Return [x, y] of the center of cell containing provided text 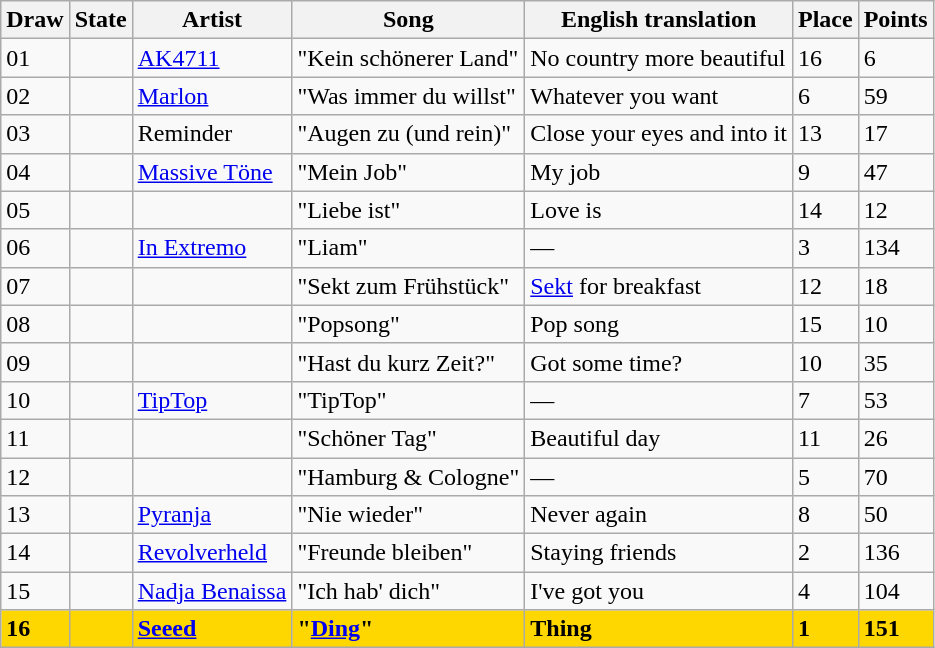
I've got you [659, 591]
Song [408, 20]
Reminder [212, 134]
Artist [212, 20]
Staying friends [659, 553]
8 [825, 515]
"Nie wieder" [408, 515]
State [100, 20]
Draw [35, 20]
01 [35, 58]
"Ich hab' dich" [408, 591]
17 [896, 134]
Sekt for breakfast [659, 286]
"Sekt zum Frühstück" [408, 286]
06 [35, 248]
Thing [659, 629]
"Ding" [408, 629]
TipTop [212, 400]
4 [825, 591]
Never again [659, 515]
"Liam" [408, 248]
2 [825, 553]
"Augen zu (und rein)" [408, 134]
9 [825, 172]
7 [825, 400]
Beautiful day [659, 438]
09 [35, 362]
47 [896, 172]
08 [35, 324]
04 [35, 172]
Pyranja [212, 515]
104 [896, 591]
Nadja Benaissa [212, 591]
Got some time? [659, 362]
My job [659, 172]
Points [896, 20]
35 [896, 362]
"Popsong" [408, 324]
Whatever you want [659, 96]
02 [35, 96]
"Kein schönerer Land" [408, 58]
05 [35, 210]
Revolverheld [212, 553]
"Schöner Tag" [408, 438]
3 [825, 248]
In Extremo [212, 248]
18 [896, 286]
"Liebe ist" [408, 210]
Massive Töne [212, 172]
"Hast du kurz Zeit?" [408, 362]
1 [825, 629]
Seeed [212, 629]
53 [896, 400]
07 [35, 286]
"Freunde bleiben" [408, 553]
59 [896, 96]
"Hamburg & Cologne" [408, 477]
No country more beautiful [659, 58]
"Mein Job" [408, 172]
136 [896, 553]
70 [896, 477]
"Was immer du willst" [408, 96]
Marlon [212, 96]
English translation [659, 20]
Close your eyes and into it [659, 134]
"TipTop" [408, 400]
Pop song [659, 324]
134 [896, 248]
5 [825, 477]
Love is [659, 210]
26 [896, 438]
AK4711 [212, 58]
50 [896, 515]
03 [35, 134]
Place [825, 20]
151 [896, 629]
